Locate the cell with the specified text and output its [x, y] center coordinate. 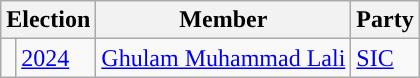
Member [224, 20]
Ghulam Muhammad Lali [224, 58]
SIC [385, 58]
2024 [56, 58]
Election [48, 20]
Party [385, 20]
